Extract the (x, y) coordinate from the center of the cell holding the provided text.  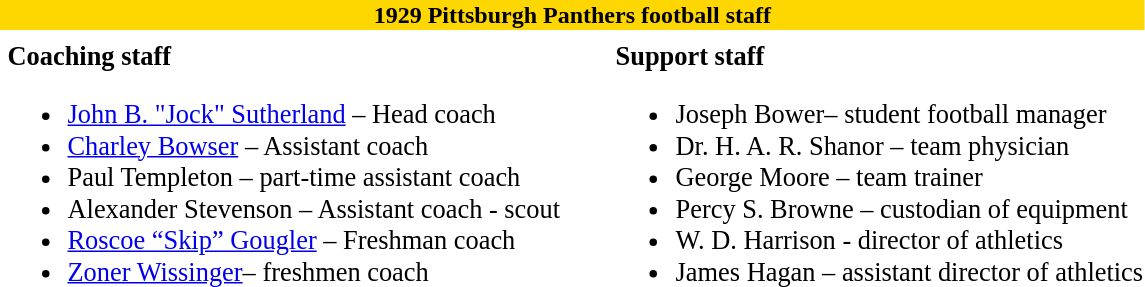
1929 Pittsburgh Panthers football staff (572, 15)
